Output the [X, Y] coordinate of the center of the cell containing the given text.  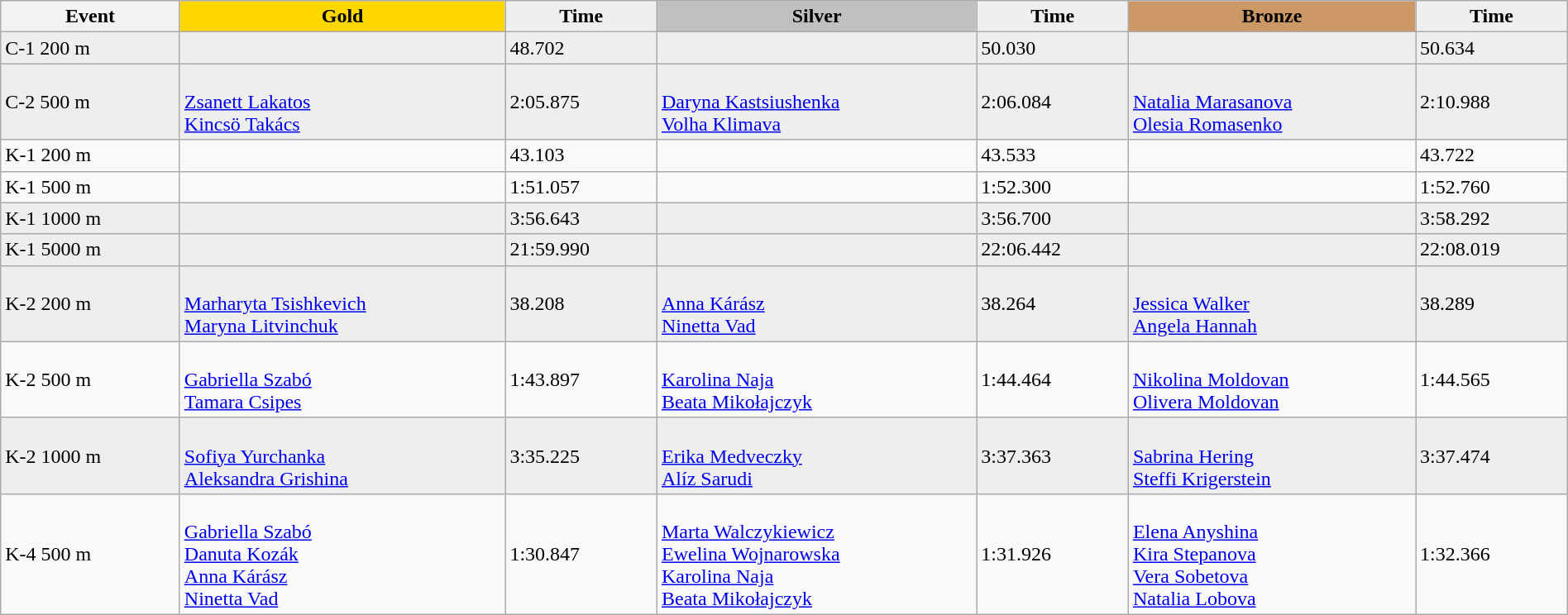
Nikolina MoldovanOlivera Moldovan [1272, 379]
38.208 [581, 303]
Silver [816, 17]
Gabriella SzabóTamara Csipes [342, 379]
43.533 [1053, 155]
3:37.363 [1053, 455]
Gold [342, 17]
Natalia MarasanovaOlesia Romasenko [1272, 102]
22:06.442 [1053, 250]
K-2 200 m [91, 303]
50.030 [1053, 48]
3:37.474 [1492, 455]
K-1 1000 m [91, 218]
Bronze [1272, 17]
1:52.760 [1492, 187]
48.702 [581, 48]
22:08.019 [1492, 250]
K-1 5000 m [91, 250]
1:30.847 [581, 554]
Gabriella SzabóDanuta KozákAnna KárászNinetta Vad [342, 554]
Marharyta TsishkevichMaryna Litvinchuk [342, 303]
Marta WalczykiewiczEwelina WojnarowskaKarolina NajaBeata Mikołajczyk [816, 554]
50.634 [1492, 48]
Sabrina HeringSteffi Krigerstein [1272, 455]
2:05.875 [581, 102]
43.722 [1492, 155]
C-1 200 m [91, 48]
Anna KárászNinetta Vad [816, 303]
Elena AnyshinaKira StepanovaVera SobetovaNatalia Lobova [1272, 554]
1:44.464 [1053, 379]
K-1 500 m [91, 187]
1:43.897 [581, 379]
1:32.366 [1492, 554]
Zsanett LakatosKincsö Takács [342, 102]
38.264 [1053, 303]
K-2 1000 m [91, 455]
3:56.643 [581, 218]
K-2 500 m [91, 379]
3:58.292 [1492, 218]
3:35.225 [581, 455]
K-1 200 m [91, 155]
Karolina NajaBeata Mikołajczyk [816, 379]
Event [91, 17]
1:51.057 [581, 187]
1:44.565 [1492, 379]
Sofiya YurchankaAleksandra Grishina [342, 455]
21:59.990 [581, 250]
1:31.926 [1053, 554]
2:06.084 [1053, 102]
Jessica WalkerAngela Hannah [1272, 303]
K-4 500 m [91, 554]
1:52.300 [1053, 187]
C-2 500 m [91, 102]
38.289 [1492, 303]
Daryna KastsiushenkaVolha Klimava [816, 102]
2:10.988 [1492, 102]
3:56.700 [1053, 218]
Erika MedveczkyAlíz Sarudi [816, 455]
43.103 [581, 155]
